Detect which cell encompasses the target text, then output its [X, Y] center coordinate. 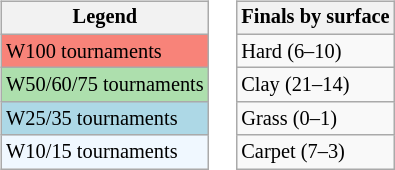
W100 tournaments [104, 51]
W25/35 tournaments [104, 119]
Carpet (7–3) [315, 152]
Legend [104, 18]
Clay (21–14) [315, 85]
W50/60/75 tournaments [104, 85]
Finals by surface [315, 18]
Grass (0–1) [315, 119]
Hard (6–10) [315, 51]
W10/15 tournaments [104, 152]
